Determine the [X, Y] coordinate at the center of the cell enclosing the given text.  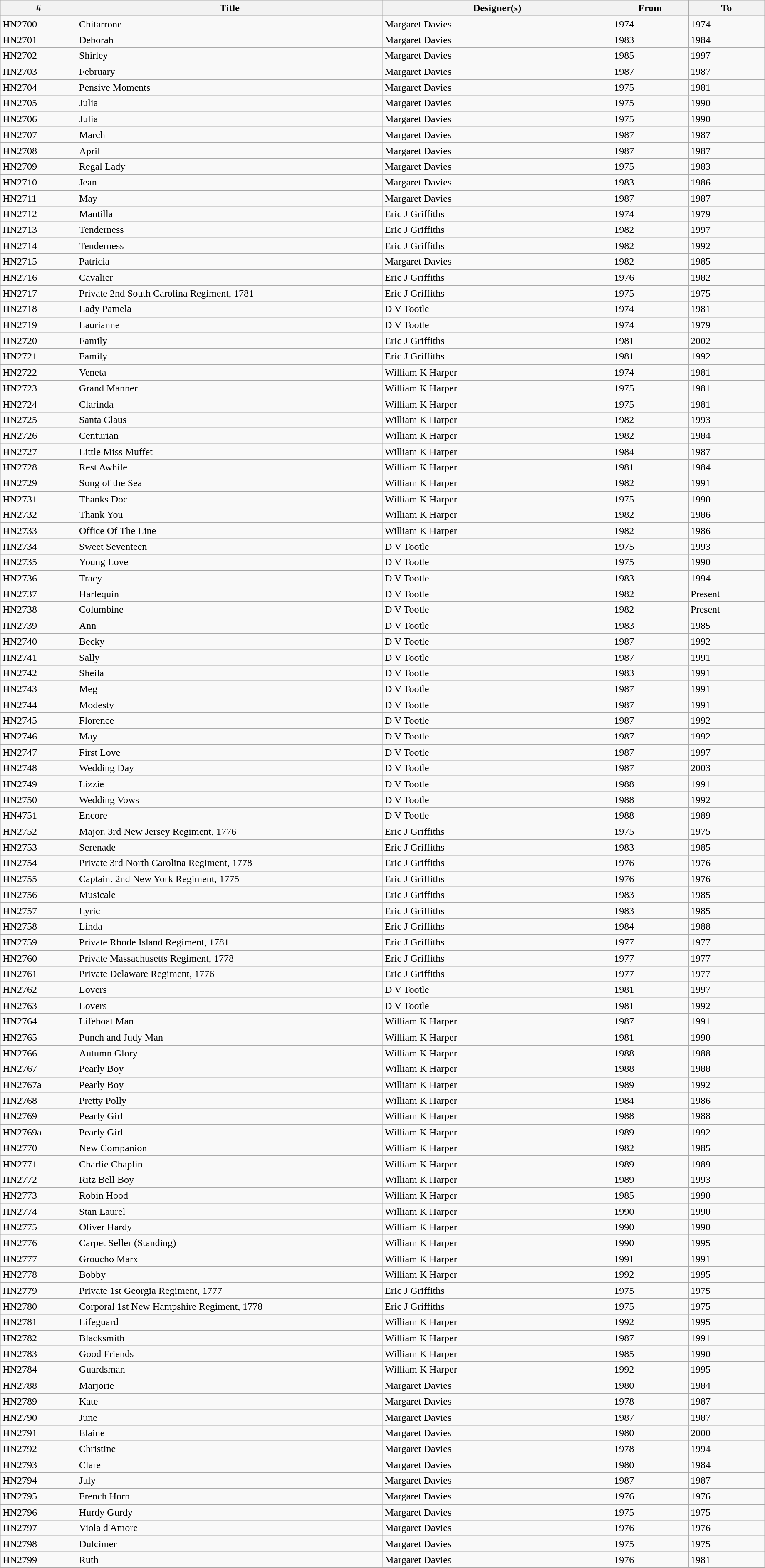
Jean [230, 182]
Lifeguard [230, 1322]
Blacksmith [230, 1338]
Laurianne [230, 325]
Marjorie [230, 1385]
New Companion [230, 1148]
HN2745 [39, 721]
HN2718 [39, 309]
HN2755 [39, 879]
HN2709 [39, 166]
HN2749 [39, 784]
Thanks Doc [230, 499]
Regal Lady [230, 166]
HN2775 [39, 1227]
Hurdy Gurdy [230, 1512]
HN2776 [39, 1243]
Columbine [230, 610]
June [230, 1417]
HN2750 [39, 800]
HN2704 [39, 87]
HN2707 [39, 135]
Private Rhode Island Regiment, 1781 [230, 942]
HN2727 [39, 451]
HN2711 [39, 198]
HN2756 [39, 895]
Clarinda [230, 404]
Robin Hood [230, 1195]
Punch and Judy Man [230, 1037]
Private 1st Georgia Regiment, 1777 [230, 1291]
HN2774 [39, 1212]
Song of the Sea [230, 483]
HN2793 [39, 1464]
Linda [230, 926]
HN2797 [39, 1528]
HN2740 [39, 641]
HN2741 [39, 657]
Wedding Vows [230, 800]
HN2767 [39, 1069]
HN2796 [39, 1512]
Tracy [230, 578]
HN2768 [39, 1101]
Carpet Seller (Standing) [230, 1243]
Sweet Seventeen [230, 547]
HN2722 [39, 372]
Florence [230, 721]
HN2724 [39, 404]
Santa Claus [230, 420]
HN2783 [39, 1354]
First Love [230, 752]
HN2792 [39, 1449]
HN2791 [39, 1433]
Centurian [230, 435]
HN2760 [39, 958]
Pretty Polly [230, 1101]
HN2769a [39, 1132]
Captain. 2nd New York Regiment, 1775 [230, 879]
Becky [230, 641]
HN2746 [39, 737]
HN2729 [39, 483]
Major. 3rd New Jersey Regiment, 1776 [230, 831]
Modesty [230, 705]
HN2747 [39, 752]
Designer(s) [498, 8]
HN2726 [39, 435]
HN2725 [39, 420]
Charlie Chaplin [230, 1164]
HN2773 [39, 1195]
Lady Pamela [230, 309]
HN2759 [39, 942]
HN2764 [39, 1021]
# [39, 8]
HN2758 [39, 926]
Encore [230, 816]
HN2789 [39, 1401]
Ruth [230, 1560]
HN2757 [39, 910]
Elaine [230, 1433]
HN2754 [39, 863]
HN2701 [39, 40]
HN2770 [39, 1148]
April [230, 151]
Deborah [230, 40]
Shirley [230, 56]
Harlequin [230, 594]
HN2765 [39, 1037]
HN2790 [39, 1417]
Private Massachusetts Regiment, 1778 [230, 958]
2003 [727, 768]
HN2782 [39, 1338]
HN2743 [39, 689]
HN2738 [39, 610]
HN2777 [39, 1259]
Stan Laurel [230, 1212]
Sally [230, 657]
Good Friends [230, 1354]
HN2767a [39, 1085]
HN2702 [39, 56]
HN2733 [39, 531]
HN2788 [39, 1385]
HN2744 [39, 705]
February [230, 72]
2002 [727, 341]
HN2780 [39, 1306]
Groucho Marx [230, 1259]
Sheila [230, 673]
HN2799 [39, 1560]
HN2703 [39, 72]
HN2708 [39, 151]
Corporal 1st New Hampshire Regiment, 1778 [230, 1306]
2000 [727, 1433]
HN2719 [39, 325]
HN2715 [39, 262]
Private Delaware Regiment, 1776 [230, 974]
Dulcimer [230, 1544]
Ritz Bell Boy [230, 1180]
HN2798 [39, 1544]
HN2731 [39, 499]
HN2778 [39, 1275]
Clare [230, 1464]
HN2712 [39, 214]
Christine [230, 1449]
Private 3rd North Carolina Regiment, 1778 [230, 863]
Title [230, 8]
HN2717 [39, 293]
Chitarrone [230, 24]
Wedding Day [230, 768]
Guardsman [230, 1370]
Bobby [230, 1275]
March [230, 135]
Meg [230, 689]
HN2766 [39, 1053]
HN2739 [39, 626]
Lyric [230, 910]
Veneta [230, 372]
HN2761 [39, 974]
Office Of The Line [230, 531]
HN2735 [39, 562]
Kate [230, 1401]
Patricia [230, 262]
HN2710 [39, 182]
HN2716 [39, 277]
HN2772 [39, 1180]
HN2752 [39, 831]
Viola d'Amore [230, 1528]
HN2734 [39, 547]
HN2748 [39, 768]
HN2794 [39, 1481]
French Horn [230, 1496]
Grand Manner [230, 388]
HN2714 [39, 246]
Thank You [230, 515]
Pensive Moments [230, 87]
Oliver Hardy [230, 1227]
From [650, 8]
Serenade [230, 847]
HN2732 [39, 515]
Lifeboat Man [230, 1021]
HN2713 [39, 230]
Young Love [230, 562]
HN2762 [39, 990]
HN2720 [39, 341]
Musicale [230, 895]
HN2721 [39, 356]
Autumn Glory [230, 1053]
HN2779 [39, 1291]
HN2771 [39, 1164]
HN2753 [39, 847]
July [230, 1481]
HN2700 [39, 24]
HN4751 [39, 816]
Lizzie [230, 784]
HN2784 [39, 1370]
HN2769 [39, 1116]
Ann [230, 626]
HN2795 [39, 1496]
Little Miss Muffet [230, 451]
HN2728 [39, 467]
HN2705 [39, 103]
Private 2nd South Carolina Regiment, 1781 [230, 293]
Mantilla [230, 214]
HN2736 [39, 578]
Cavalier [230, 277]
HN2763 [39, 1006]
HN2723 [39, 388]
HN2781 [39, 1322]
Rest Awhile [230, 467]
HN2706 [39, 119]
HN2737 [39, 594]
To [727, 8]
HN2742 [39, 673]
